Return the [x, y] coordinate for the center point of the cell that contains the specified text.  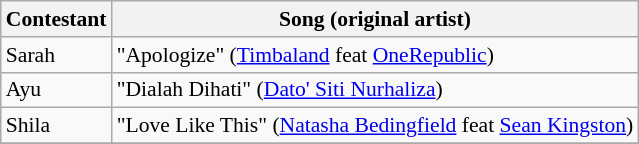
"Apologize" (Timbaland feat OneRepublic) [376, 55]
Contestant [56, 19]
Ayu [56, 90]
"Dialah Dihati" (Dato' Siti Nurhaliza) [376, 90]
Sarah [56, 55]
Song (original artist) [376, 19]
"Love Like This" (Natasha Bedingfield feat Sean Kingston) [376, 126]
Shila [56, 126]
